Output the [X, Y] coordinate of the center of the cell containing the given text.  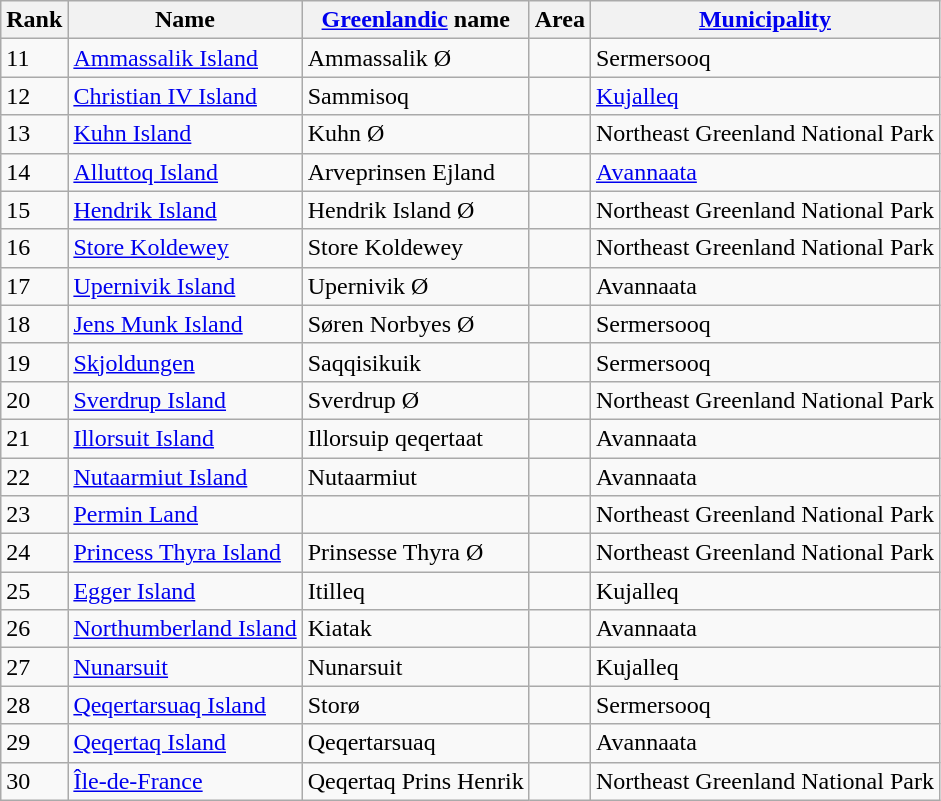
22 [34, 477]
Illorsuit Island [185, 438]
12 [34, 96]
Saqqisikuik [416, 362]
Storø [416, 705]
Permin Land [185, 515]
Upernivik Island [185, 286]
Hendrik Island [185, 210]
Name [185, 20]
Qeqertaq Prins Henrik [416, 781]
Sverdrup Island [185, 400]
Søren Norbyes Ø [416, 324]
Nutaarmiut [416, 477]
Northumberland Island [185, 629]
Rank [34, 20]
29 [34, 743]
16 [34, 248]
26 [34, 629]
30 [34, 781]
Itilleq [416, 591]
Alluttoq Island [185, 172]
Illorsuip qeqertaat [416, 438]
Municipality [764, 20]
Jens Munk Island [185, 324]
Île-de-France [185, 781]
15 [34, 210]
27 [34, 667]
Sverdrup Ø [416, 400]
19 [34, 362]
Kuhn Island [185, 134]
Ammassalik Ø [416, 58]
11 [34, 58]
17 [34, 286]
Kuhn Ø [416, 134]
Kiatak [416, 629]
Qeqertarsuaq [416, 743]
Egger Island [185, 591]
23 [34, 515]
Hendrik Island Ø [416, 210]
24 [34, 553]
Princess Thyra Island [185, 553]
28 [34, 705]
Upernivik Ø [416, 286]
Greenlandic name [416, 20]
Sammisoq [416, 96]
Christian IV Island [185, 96]
Ammassalik Island [185, 58]
18 [34, 324]
Prinsesse Thyra Ø [416, 553]
13 [34, 134]
Qeqertaq Island [185, 743]
Skjoldungen [185, 362]
14 [34, 172]
Nutaarmiut Island [185, 477]
Qeqertarsuaq Island [185, 705]
Arveprinsen Ejland [416, 172]
Area [560, 20]
20 [34, 400]
25 [34, 591]
21 [34, 438]
